Capture the cell that displays the provided text and extract its (X, Y) central coordinate. 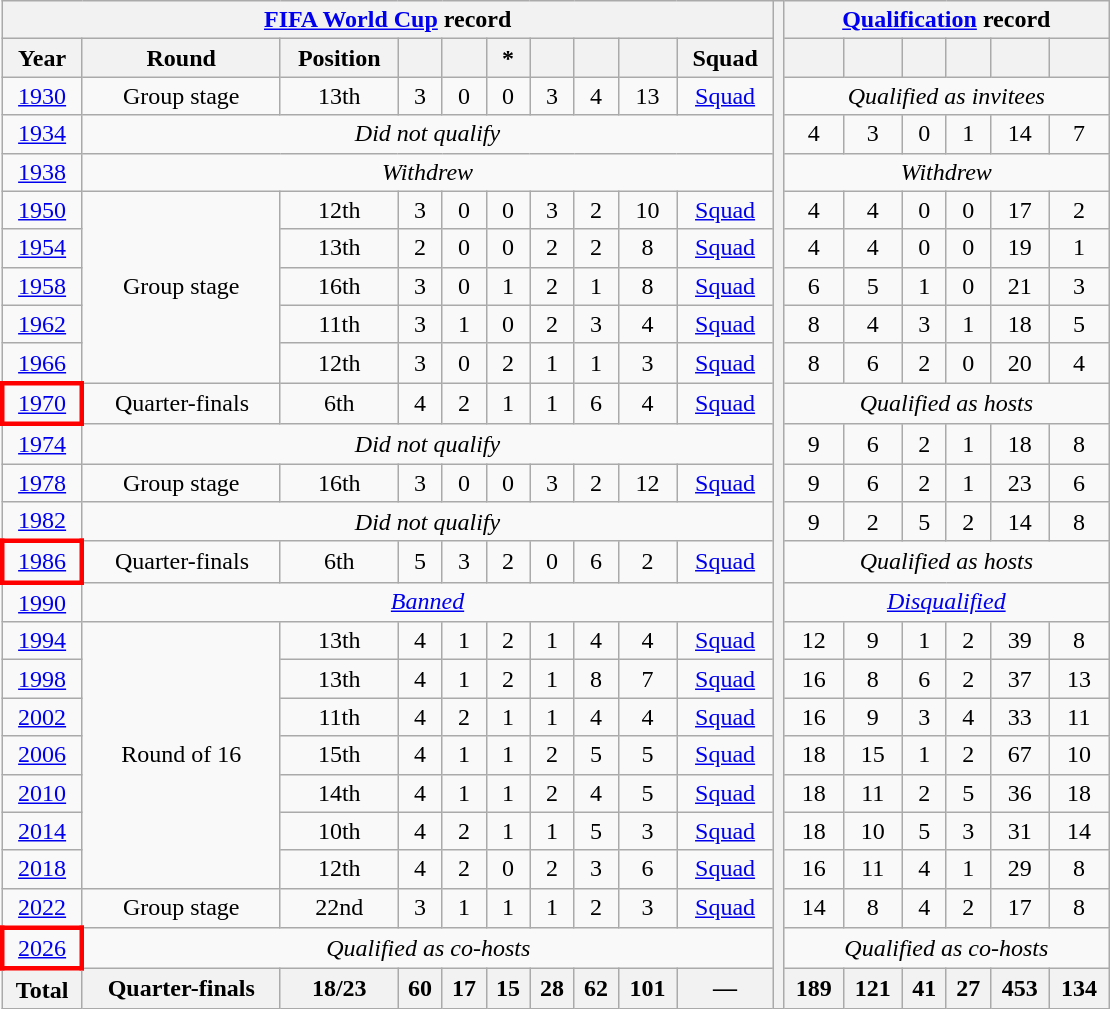
189 (814, 989)
1970 (42, 404)
2006 (42, 755)
2010 (42, 793)
1974 (42, 444)
28 (552, 989)
Round of 16 (181, 755)
15th (339, 755)
1930 (42, 96)
121 (872, 989)
Year (42, 58)
23 (1020, 483)
27 (968, 989)
— (725, 989)
29 (1020, 869)
1990 (42, 602)
* (508, 58)
62 (596, 989)
39 (1020, 641)
36 (1020, 793)
1958 (42, 286)
Total (42, 989)
Qualification record (946, 20)
22nd (339, 908)
453 (1020, 989)
Round (181, 58)
2002 (42, 717)
2026 (42, 948)
14th (339, 793)
2014 (42, 831)
33 (1020, 717)
41 (924, 989)
18/23 (339, 989)
Disqualified (946, 602)
Banned (428, 602)
60 (420, 989)
1954 (42, 248)
1994 (42, 641)
1966 (42, 363)
1962 (42, 324)
Qualified as invitees (946, 96)
Position (339, 58)
10th (339, 831)
1950 (42, 210)
1982 (42, 522)
2022 (42, 908)
2018 (42, 869)
1998 (42, 679)
1934 (42, 134)
134 (1078, 989)
21 (1020, 286)
FIFA World Cup record (388, 20)
19 (1020, 248)
1938 (42, 172)
67 (1020, 755)
31 (1020, 831)
37 (1020, 679)
1986 (42, 562)
101 (648, 989)
20 (1020, 363)
1978 (42, 483)
